Determine the (X, Y) coordinate at the center of the cell enclosing the given text.  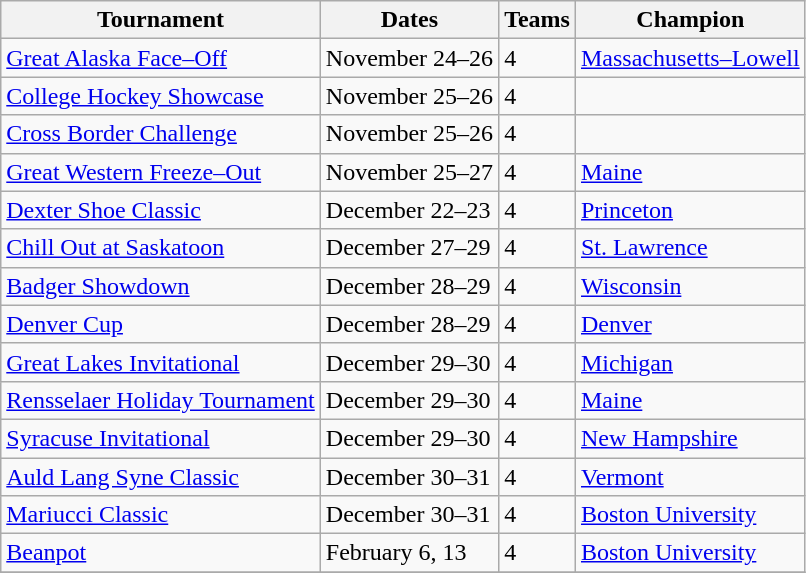
Michigan (690, 362)
Great Western Freeze–Out (161, 172)
November 24–26 (409, 58)
Great Alaska Face–Off (161, 58)
February 6, 13 (409, 553)
Beanpot (161, 553)
Tournament (161, 20)
Cross Border Challenge (161, 134)
Auld Lang Syne Classic (161, 477)
Dexter Shoe Classic (161, 210)
Chill Out at Saskatoon (161, 248)
Denver Cup (161, 324)
Badger Showdown (161, 286)
Princeton (690, 210)
Rensselaer Holiday Tournament (161, 400)
November 25–27 (409, 172)
December 27–29 (409, 248)
Great Lakes Invitational (161, 362)
St. Lawrence (690, 248)
Dates (409, 20)
December 22–23 (409, 210)
Vermont (690, 477)
Syracuse Invitational (161, 438)
Champion (690, 20)
Denver (690, 324)
New Hampshire (690, 438)
Wisconsin (690, 286)
College Hockey Showcase (161, 96)
Teams (538, 20)
Mariucci Classic (161, 515)
Massachusetts–Lowell (690, 58)
